Output the [X, Y] coordinate of the center of the cell containing the given text.  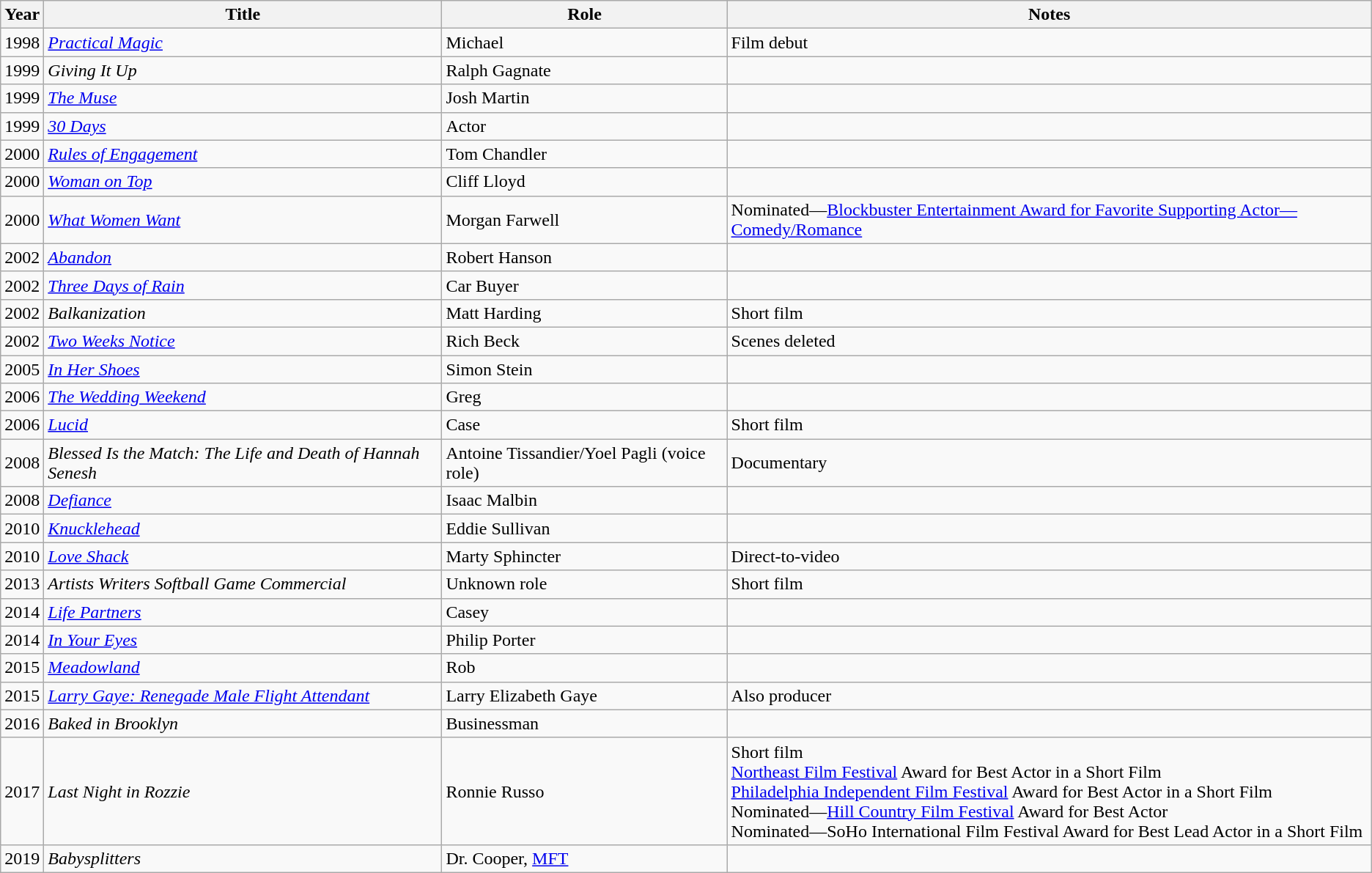
Two Weeks Notice [243, 341]
In Her Shoes [243, 369]
Simon Stein [585, 369]
Direct-to-video [1050, 556]
Morgan Farwell [585, 220]
Baked in Brooklyn [243, 723]
Documentary [1050, 463]
Larry Gaye: Renegade Male Flight Attendant [243, 696]
Actor [585, 126]
2013 [22, 584]
What Women Want [243, 220]
Notes [1050, 15]
Isaac Malbin [585, 501]
Life Partners [243, 612]
Matt Harding [585, 313]
Balkanization [243, 313]
Blessed Is the Match: The Life and Death of Hannah Senesh [243, 463]
Defiance [243, 501]
Year [22, 15]
Role [585, 15]
Nominated—Blockbuster Entertainment Award for Favorite Supporting Actor—Comedy/Romance [1050, 220]
Michael [585, 43]
Rob [585, 668]
Marty Sphincter [585, 556]
2016 [22, 723]
Casey [585, 612]
Giving It Up [243, 70]
Woman on Top [243, 182]
In Your Eyes [243, 640]
Rules of Engagement [243, 154]
2017 [22, 791]
Lucid [243, 425]
1998 [22, 43]
Knucklehead [243, 528]
Cliff Lloyd [585, 182]
Babysplitters [243, 858]
Title [243, 15]
Larry Elizabeth Gaye [585, 696]
Tom Chandler [585, 154]
The Wedding Weekend [243, 397]
2005 [22, 369]
Scenes deleted [1050, 341]
Film debut [1050, 43]
Unknown role [585, 584]
30 Days [243, 126]
Practical Magic [243, 43]
Car Buyer [585, 285]
2019 [22, 858]
Greg [585, 397]
Ralph Gagnate [585, 70]
Three Days of Rain [243, 285]
Love Shack [243, 556]
Artists Writers Softball Game Commercial [243, 584]
Robert Hanson [585, 257]
Businessman [585, 723]
Philip Porter [585, 640]
Abandon [243, 257]
Also producer [1050, 696]
Antoine Tissandier/Yoel Pagli (voice role) [585, 463]
Meadowland [243, 668]
Rich Beck [585, 341]
Last Night in Rozzie [243, 791]
The Muse [243, 98]
Dr. Cooper, MFT [585, 858]
Eddie Sullivan [585, 528]
Ronnie Russo [585, 791]
Josh Martin [585, 98]
Case [585, 425]
